Scan for the cell matching the given text and deliver its [X, Y] coordinate at center. 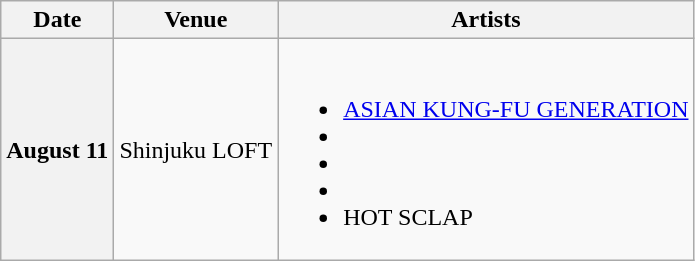
Artists [486, 20]
Shinjuku LOFT [196, 150]
Date [58, 20]
August 11 [58, 150]
ASIAN KUNG-FU GENERATIONHOT SCLAP [486, 150]
Venue [196, 20]
